Provide the (x, y) coordinate of the cell's center where the given text is located.  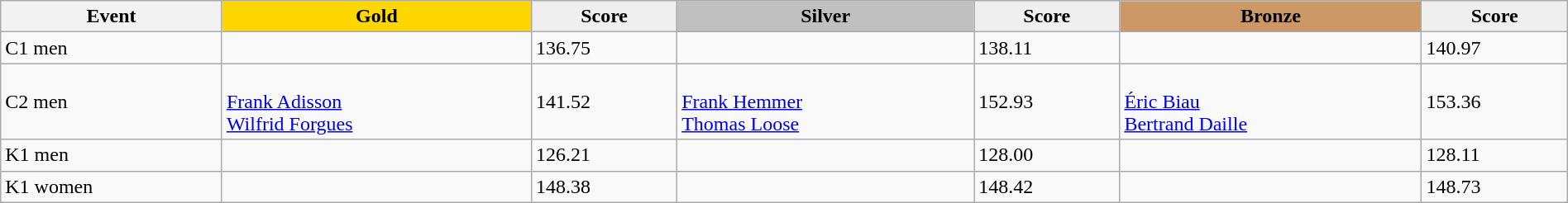
141.52 (604, 101)
148.38 (604, 186)
Event (112, 17)
148.73 (1494, 186)
153.36 (1494, 101)
152.93 (1047, 101)
Gold (376, 17)
138.11 (1047, 48)
Bronze (1270, 17)
Frank HemmerThomas Loose (825, 101)
128.11 (1494, 155)
K1 women (112, 186)
Silver (825, 17)
C1 men (112, 48)
126.21 (604, 155)
C2 men (112, 101)
Éric BiauBertrand Daille (1270, 101)
K1 men (112, 155)
136.75 (604, 48)
Frank AdissonWilfrid Forgues (376, 101)
148.42 (1047, 186)
140.97 (1494, 48)
128.00 (1047, 155)
